For the text-containing cell, return its midpoint in (x, y) coordinate format. 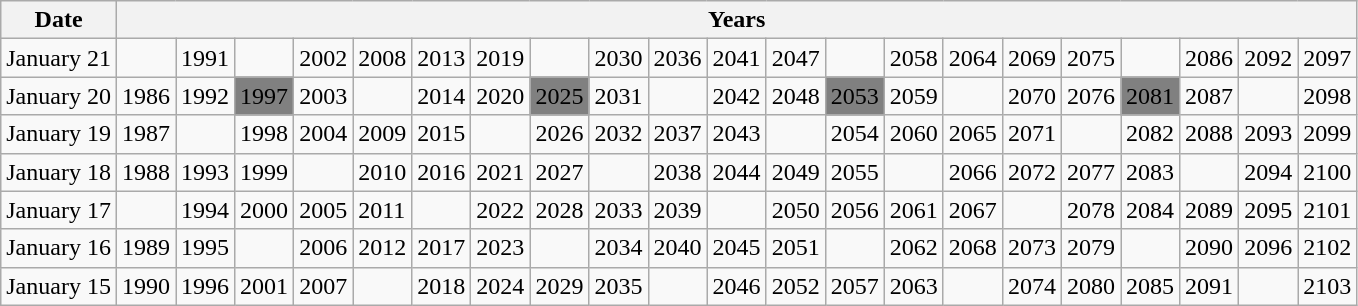
2078 (1090, 210)
January 15 (59, 286)
1997 (264, 96)
2071 (1032, 134)
2000 (264, 210)
2026 (560, 134)
2032 (618, 134)
1996 (206, 286)
2092 (1268, 58)
2031 (618, 96)
2003 (324, 96)
2095 (1268, 210)
2013 (442, 58)
2065 (972, 134)
2024 (500, 286)
2025 (560, 96)
2075 (1090, 58)
1994 (206, 210)
2048 (796, 96)
1987 (146, 134)
2072 (1032, 172)
2055 (854, 172)
2082 (1150, 134)
2042 (736, 96)
2022 (500, 210)
2049 (796, 172)
2050 (796, 210)
2039 (678, 210)
2008 (382, 58)
2015 (442, 134)
2100 (1328, 172)
2060 (914, 134)
2023 (500, 248)
January 17 (59, 210)
2096 (1268, 248)
2068 (972, 248)
2033 (618, 210)
2077 (1090, 172)
1995 (206, 248)
1998 (264, 134)
1988 (146, 172)
2059 (914, 96)
2052 (796, 286)
Years (736, 20)
1986 (146, 96)
2035 (618, 286)
2053 (854, 96)
2027 (560, 172)
January 16 (59, 248)
2014 (442, 96)
2062 (914, 248)
2036 (678, 58)
Date (59, 20)
2066 (972, 172)
2029 (560, 286)
2061 (914, 210)
2043 (736, 134)
2046 (736, 286)
2094 (1268, 172)
2005 (324, 210)
1991 (206, 58)
2001 (264, 286)
2070 (1032, 96)
2020 (500, 96)
2041 (736, 58)
2101 (1328, 210)
2073 (1032, 248)
2047 (796, 58)
January 20 (59, 96)
2069 (1032, 58)
2088 (1210, 134)
1992 (206, 96)
2099 (1328, 134)
2056 (854, 210)
2083 (1150, 172)
2098 (1328, 96)
2038 (678, 172)
January 21 (59, 58)
2086 (1210, 58)
January 19 (59, 134)
2076 (1090, 96)
2007 (324, 286)
2018 (442, 286)
2037 (678, 134)
2010 (382, 172)
2004 (324, 134)
2021 (500, 172)
2067 (972, 210)
2087 (1210, 96)
2009 (382, 134)
2089 (1210, 210)
2028 (560, 210)
2081 (1150, 96)
1999 (264, 172)
2002 (324, 58)
2054 (854, 134)
1993 (206, 172)
January 18 (59, 172)
2057 (854, 286)
2074 (1032, 286)
2084 (1150, 210)
2064 (972, 58)
2103 (1328, 286)
2051 (796, 248)
2091 (1210, 286)
2102 (1328, 248)
2011 (382, 210)
2058 (914, 58)
2090 (1210, 248)
2030 (618, 58)
2019 (500, 58)
1989 (146, 248)
2040 (678, 248)
2044 (736, 172)
2006 (324, 248)
2034 (618, 248)
2017 (442, 248)
2093 (1268, 134)
2079 (1090, 248)
2080 (1090, 286)
2085 (1150, 286)
1990 (146, 286)
2016 (442, 172)
2097 (1328, 58)
2045 (736, 248)
2012 (382, 248)
2063 (914, 286)
